Scan for the cell matching the given text and deliver its [x, y] coordinate at center. 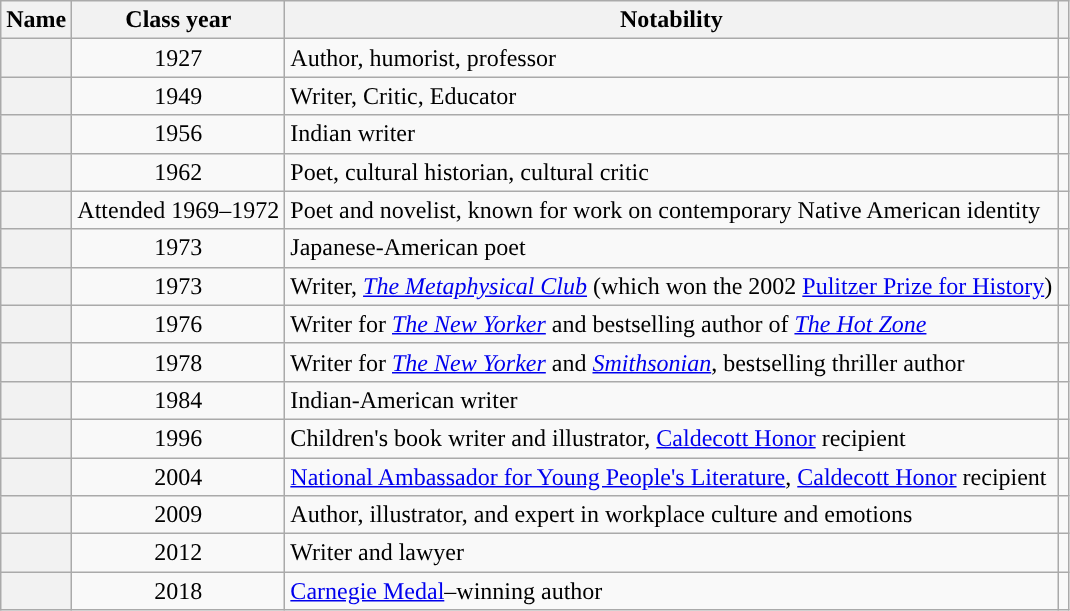
Poet and novelist, known for work on contemporary Native American identity [672, 210]
Children's book writer and illustrator, Caldecott Honor recipient [672, 438]
Writer for The New Yorker and Smithsonian, bestselling thriller author [672, 362]
Name [36, 20]
Japanese-American poet [672, 248]
1962 [178, 172]
Author, illustrator, and expert in workplace culture and emotions [672, 515]
2004 [178, 477]
1949 [178, 96]
Writer, The Metaphysical Club (which won the 2002 Pulitzer Prize for History) [672, 286]
2009 [178, 515]
2018 [178, 591]
Poet, cultural historian, cultural critic [672, 172]
1984 [178, 400]
1996 [178, 438]
Indian-American writer [672, 400]
Notability [672, 20]
Writer, Critic, Educator [672, 96]
Author, humorist, professor [672, 58]
1978 [178, 362]
1976 [178, 324]
National Ambassador for Young People's Literature, Caldecott Honor recipient [672, 477]
2012 [178, 553]
Class year [178, 20]
Writer and lawyer [672, 553]
Attended 1969–1972 [178, 210]
Indian writer [672, 134]
Carnegie Medal–winning author [672, 591]
1956 [178, 134]
Writer for The New Yorker and bestselling author of The Hot Zone [672, 324]
1927 [178, 58]
